Output the (x, y) coordinate of the center of the cell containing the given text.  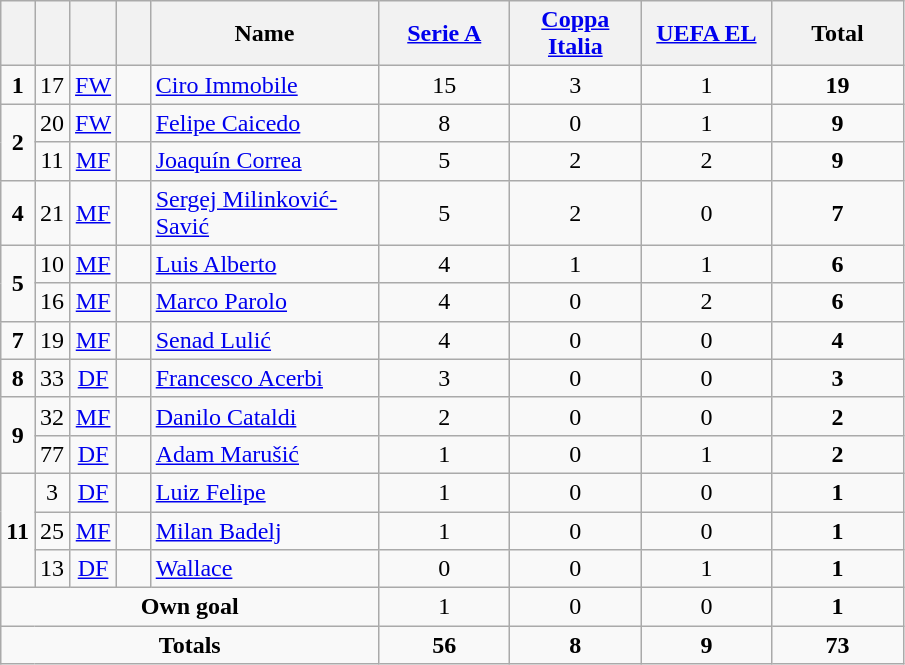
20 (52, 123)
Senad Lulić (264, 340)
Felipe Caicedo (264, 123)
77 (52, 454)
Own goal (190, 607)
Totals (190, 645)
56 (444, 645)
73 (838, 645)
Luiz Felipe (264, 492)
Marco Parolo (264, 302)
13 (52, 569)
Sergej Milinković-Savić (264, 212)
33 (52, 378)
Serie A (444, 34)
32 (52, 416)
UEFA EL (706, 34)
Wallace (264, 569)
Francesco Acerbi (264, 378)
10 (52, 264)
Joaquín Correa (264, 161)
Danilo Cataldi (264, 416)
15 (444, 85)
16 (52, 302)
Name (264, 34)
17 (52, 85)
Total (838, 34)
25 (52, 531)
Adam Marušić (264, 454)
Coppa Italia (576, 34)
21 (52, 212)
Ciro Immobile (264, 85)
Milan Badelj (264, 531)
Luis Alberto (264, 264)
